Determine the [X, Y] coordinate at the center of the cell enclosing the given text.  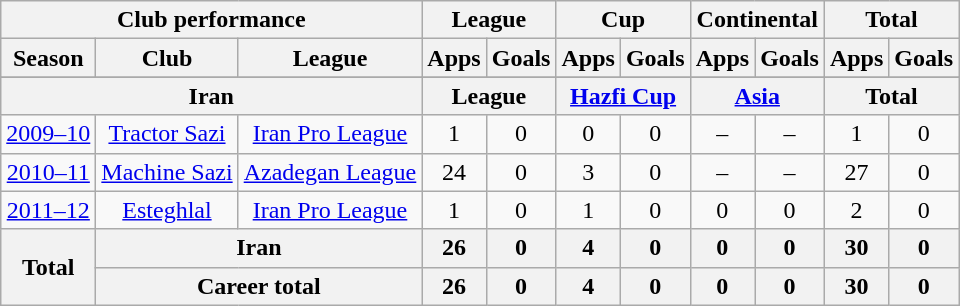
Azadegan League [330, 172]
24 [454, 172]
Club performance [212, 20]
2 [856, 210]
Hazfi Cup [623, 96]
Career total [259, 286]
Machine Sazi [167, 172]
Esteghlal [167, 210]
2009–10 [48, 134]
3 [588, 172]
Tractor Sazi [167, 134]
Club [167, 58]
Cup [623, 20]
27 [856, 172]
2010–11 [48, 172]
Season [48, 58]
Asia [757, 96]
Continental [757, 20]
2011–12 [48, 210]
